Pinpoint the cell where the given text exists, returning its (x, y) midpoint coordinate. 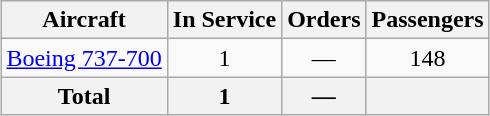
Boeing 737-700 (84, 58)
In Service (224, 20)
Total (84, 96)
Orders (324, 20)
Aircraft (84, 20)
148 (428, 58)
Passengers (428, 20)
